For the text-containing cell, return its midpoint in [X, Y] coordinate format. 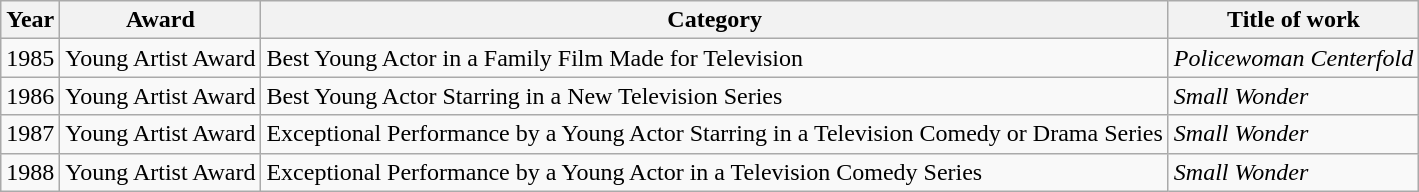
Year [30, 20]
Category [714, 20]
Policewoman Centerfold [1293, 58]
Best Young Actor in a Family Film Made for Television [714, 58]
Award [160, 20]
1986 [30, 96]
1988 [30, 172]
Title of work [1293, 20]
1985 [30, 58]
Exceptional Performance by a Young Actor Starring in a Television Comedy or Drama Series [714, 134]
1987 [30, 134]
Exceptional Performance by a Young Actor in a Television Comedy Series [714, 172]
Best Young Actor Starring in a New Television Series [714, 96]
